Return (X, Y) of the center of cell containing provided text 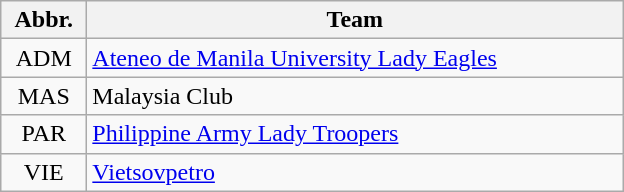
Vietsovpetro (355, 172)
Abbr. (44, 20)
Ateneo de Manila University Lady Eagles (355, 58)
VIE (44, 172)
Philippine Army Lady Troopers (355, 134)
MAS (44, 96)
ADM (44, 58)
Malaysia Club (355, 96)
PAR (44, 134)
Team (355, 20)
